From the cell containing the given text, extract its center point as [X, Y] coordinate. 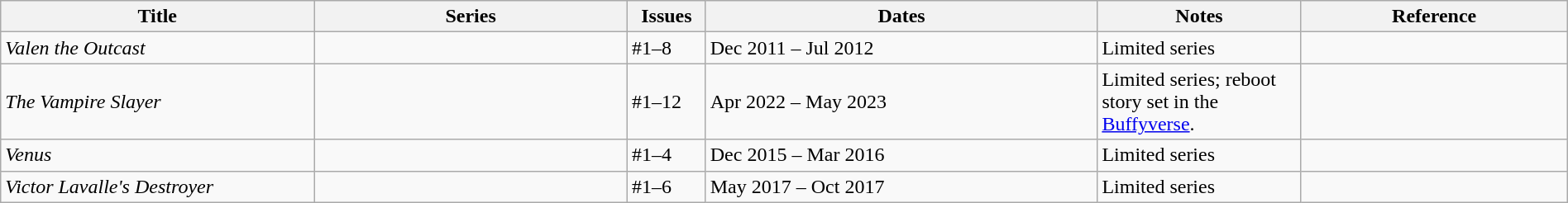
#1–8 [667, 48]
Title [157, 17]
Notes [1199, 17]
Issues [667, 17]
#1–12 [667, 101]
#1–4 [667, 155]
Limited series; reboot story set in the Buffyverse. [1199, 101]
Venus [157, 155]
#1–6 [667, 186]
Valen the Outcast [157, 48]
Dates [901, 17]
Series [471, 17]
The Vampire Slayer [157, 101]
Reference [1434, 17]
Dec 2015 – Mar 2016 [901, 155]
May 2017 – Oct 2017 [901, 186]
Dec 2011 – Jul 2012 [901, 48]
Victor Lavalle's Destroyer [157, 186]
Apr 2022 – May 2023 [901, 101]
